Determine the [x, y] coordinate at the center of the cell enclosing the given text.  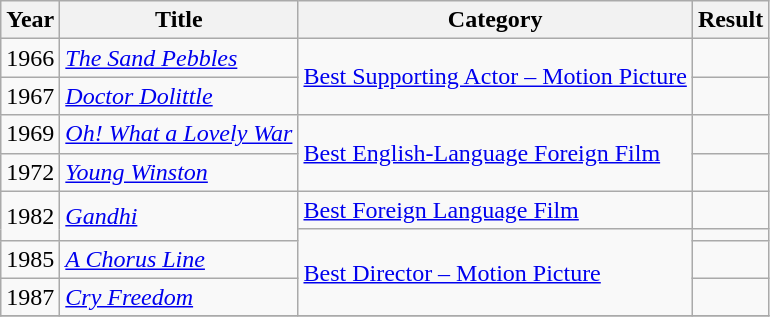
Doctor Dolittle [179, 96]
Best English-Language Foreign Film [495, 153]
Best Director – Motion Picture [495, 272]
A Chorus Line [179, 259]
1967 [30, 96]
1966 [30, 58]
Result [730, 20]
1969 [30, 134]
Category [495, 20]
1985 [30, 259]
Gandhi [179, 216]
Young Winston [179, 172]
1972 [30, 172]
Oh! What a Lovely War [179, 134]
Best Supporting Actor – Motion Picture [495, 77]
Best Foreign Language Film [495, 210]
1982 [30, 216]
Cry Freedom [179, 297]
1987 [30, 297]
Title [179, 20]
Year [30, 20]
The Sand Pebbles [179, 58]
